For the text-containing cell, return its midpoint in (x, y) coordinate format. 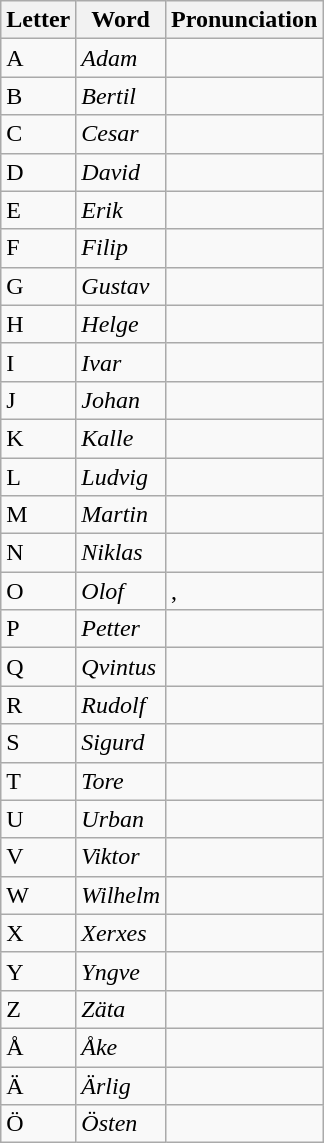
M (38, 515)
I (38, 362)
Viktor (121, 857)
Niklas (121, 553)
, (244, 591)
K (38, 438)
Ärlig (121, 1085)
Y (38, 971)
Wilhelm (121, 895)
U (38, 819)
T (38, 781)
B (38, 96)
Z (38, 1009)
Ä (38, 1085)
Gustav (121, 286)
A (38, 58)
O (38, 591)
J (38, 400)
Xerxes (121, 933)
Ö (38, 1124)
Pronunciation (244, 20)
Adam (121, 58)
E (38, 210)
Ludvig (121, 477)
V (38, 857)
Johan (121, 400)
Urban (121, 819)
S (38, 743)
Åke (121, 1047)
Kalle (121, 438)
L (38, 477)
W (38, 895)
Bertil (121, 96)
Olof (121, 591)
Zäta (121, 1009)
Word (121, 20)
Letter (38, 20)
H (38, 324)
Q (38, 667)
David (121, 172)
Helge (121, 324)
Ivar (121, 362)
F (38, 248)
Östen (121, 1124)
X (38, 933)
G (38, 286)
R (38, 705)
Yngve (121, 971)
N (38, 553)
Tore (121, 781)
D (38, 172)
Rudolf (121, 705)
P (38, 629)
Martin (121, 515)
Cesar (121, 134)
Filip (121, 248)
Petter (121, 629)
C (38, 134)
Sigurd (121, 743)
Å (38, 1047)
Erik (121, 210)
Qvintus (121, 667)
